Determine the (x, y) coordinate at the center of the cell enclosing the given text.  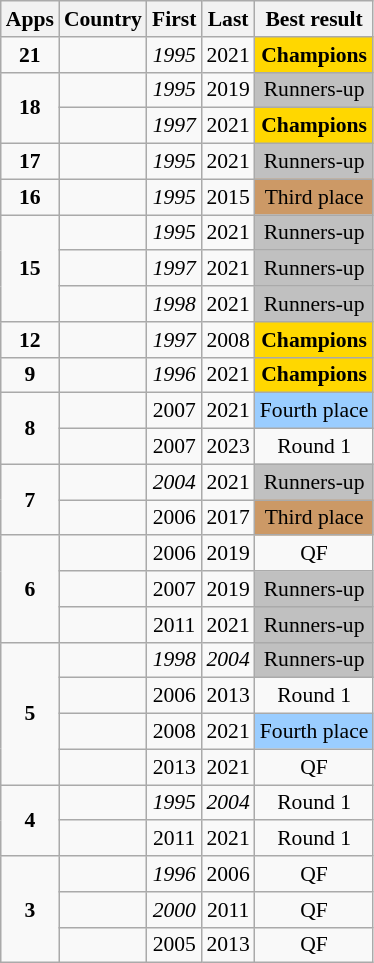
15 (30, 268)
Country (103, 19)
6 (30, 590)
2023 (228, 447)
Last (228, 19)
12 (30, 340)
5 (30, 713)
17 (30, 162)
First (174, 19)
18 (30, 108)
16 (30, 197)
Best result (314, 19)
Apps (30, 19)
2000 (174, 910)
9 (30, 375)
21 (30, 55)
8 (30, 428)
7 (30, 500)
3 (30, 910)
4 (30, 820)
2005 (174, 945)
2015 (228, 197)
2017 (228, 518)
